Search for the cell housing the specified text and yield its [X, Y] center coordinate. 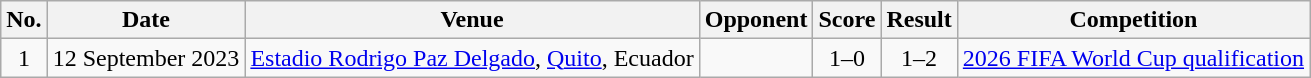
No. [24, 20]
1–0 [847, 58]
12 September 2023 [146, 58]
Result [919, 20]
1 [24, 58]
Opponent [756, 20]
Competition [1133, 20]
Date [146, 20]
1–2 [919, 58]
Venue [472, 20]
Score [847, 20]
2026 FIFA World Cup qualification [1133, 58]
Estadio Rodrigo Paz Delgado, Quito, Ecuador [472, 58]
